Return (x, y) of the center of cell containing provided text 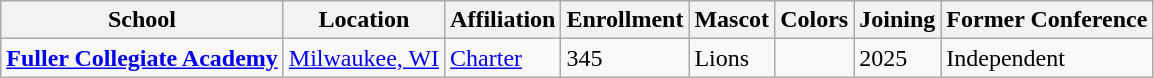
2025 (898, 58)
School (142, 20)
Location (364, 20)
Former Conference (1047, 20)
Charter (503, 58)
345 (625, 58)
Lions (732, 58)
Fuller Collegiate Academy (142, 58)
Independent (1047, 58)
Colors (814, 20)
Affiliation (503, 20)
Joining (898, 20)
Mascot (732, 20)
Enrollment (625, 20)
Milwaukee, WI (364, 58)
